Determine the [X, Y] coordinate at the center of the cell enclosing the given text.  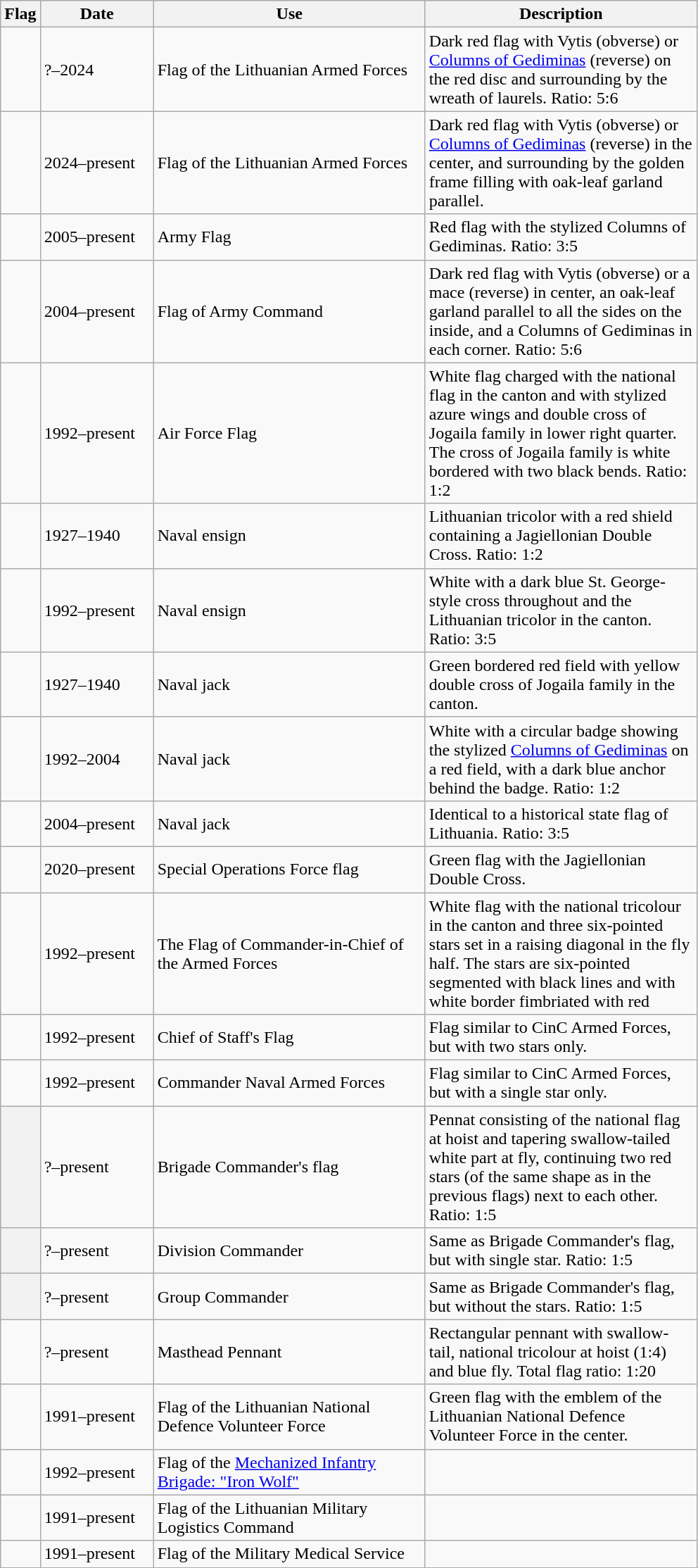
Masthead Pennant [289, 1352]
Flag of the Lithuanian National Defence Volunteer Force [289, 1417]
Green bordered red field with yellow double cross of Jogaila family in the canton. [561, 684]
Flag of the Military Medical Service [289, 1554]
Army Flag [289, 237]
White with a dark blue St. George-style cross throughout and the Lithuanian tricolor in the canton. Ratio: 3:5 [561, 610]
Green flag with the Jagiellonian Double Cross. [561, 869]
Flag [20, 14]
Brigade Commander's flag [289, 1167]
Description [561, 14]
Dark red flag with Vytis (obverse) or Columns of Gediminas (reverse) on the red disc and surrounding by the wreath of laurels. Ratio: 5:6 [561, 69]
Use [289, 14]
2020–present [97, 869]
Same as Brigade Commander's flag, but with single star. Ratio: 1:5 [561, 1250]
Identical to a historical state flag of Lithuania. Ratio: 3:5 [561, 824]
Commander Naval Armed Forces [289, 1083]
?–2024 [97, 69]
Same as Brigade Commander's flag, but without the stars. Ratio: 1:5 [561, 1297]
Rectangular pennant with swallow-tail, national tricolour at hoist (1:4) and blue fly. Total flag ratio: 1:20 [561, 1352]
Green flag with the emblem of the Lithuanian National Defence Volunteer Force in the center. [561, 1417]
Flag of the Mechanized Infantry Brigade: "Iron Wolf" [289, 1472]
Date [97, 14]
Flag similar to CinC Armed Forces, but with a single star only. [561, 1083]
2024–present [97, 163]
Air Force Flag [289, 433]
Lithuanian tricolor with a red shield containing a Jagiellonian Double Cross. Ratio: 1:2 [561, 536]
Flag of Army Command [289, 311]
1992–2004 [97, 759]
Group Commander [289, 1297]
Red flag with the stylized Columns of Gediminas. Ratio: 3:5 [561, 237]
Division Commander [289, 1250]
White with a circular badge showing the stylized Columns of Gediminas on a red field, with a dark blue anchor behind the badge. Ratio: 1:2 [561, 759]
Flag similar to CinC Armed Forces, but with two stars only. [561, 1038]
Special Operations Force flag [289, 869]
2005–present [97, 237]
The Flag of Commander-in-Chief of the Armed Forces [289, 953]
Flag of the Lithuanian Military Logistics Command [289, 1518]
Chief of Staff's Flag [289, 1038]
